From the cell containing the given text, extract its center point as [x, y] coordinate. 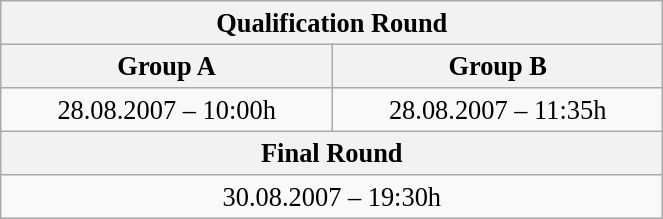
Final Round [332, 153]
30.08.2007 – 19:30h [332, 197]
Group A [167, 66]
28.08.2007 – 11:35h [497, 109]
Group B [497, 66]
Qualification Round [332, 22]
28.08.2007 – 10:00h [167, 109]
